Search for the cell housing the specified text and yield its (x, y) center coordinate. 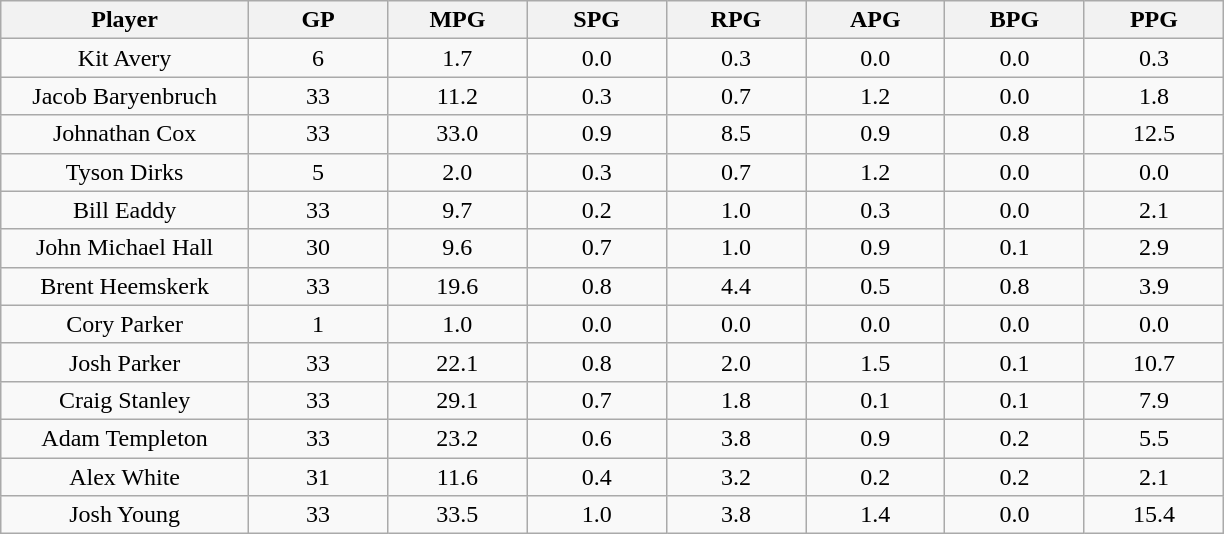
3.2 (736, 477)
0.5 (876, 286)
1.4 (876, 515)
23.2 (458, 438)
BPG (1014, 20)
1.7 (458, 58)
MPG (458, 20)
Jacob Baryenbruch (125, 96)
33.5 (458, 515)
1.5 (876, 362)
Tyson Dirks (125, 172)
Kit Avery (125, 58)
29.1 (458, 400)
5 (318, 172)
0.6 (596, 438)
4.4 (736, 286)
Cory Parker (125, 324)
7.9 (1154, 400)
12.5 (1154, 134)
Brent Heemskerk (125, 286)
9.6 (458, 248)
9.7 (458, 210)
6 (318, 58)
31 (318, 477)
PPG (1154, 20)
Alex White (125, 477)
RPG (736, 20)
0.4 (596, 477)
30 (318, 248)
Josh Young (125, 515)
2.9 (1154, 248)
5.5 (1154, 438)
Bill Eaddy (125, 210)
19.6 (458, 286)
8.5 (736, 134)
John Michael Hall (125, 248)
3.9 (1154, 286)
Josh Parker (125, 362)
33.0 (458, 134)
11.2 (458, 96)
10.7 (1154, 362)
SPG (596, 20)
APG (876, 20)
22.1 (458, 362)
Craig Stanley (125, 400)
Player (125, 20)
GP (318, 20)
15.4 (1154, 515)
Adam Templeton (125, 438)
11.6 (458, 477)
Johnathan Cox (125, 134)
1 (318, 324)
